Return the [x, y] coordinate for the center point of the cell that contains the specified text.  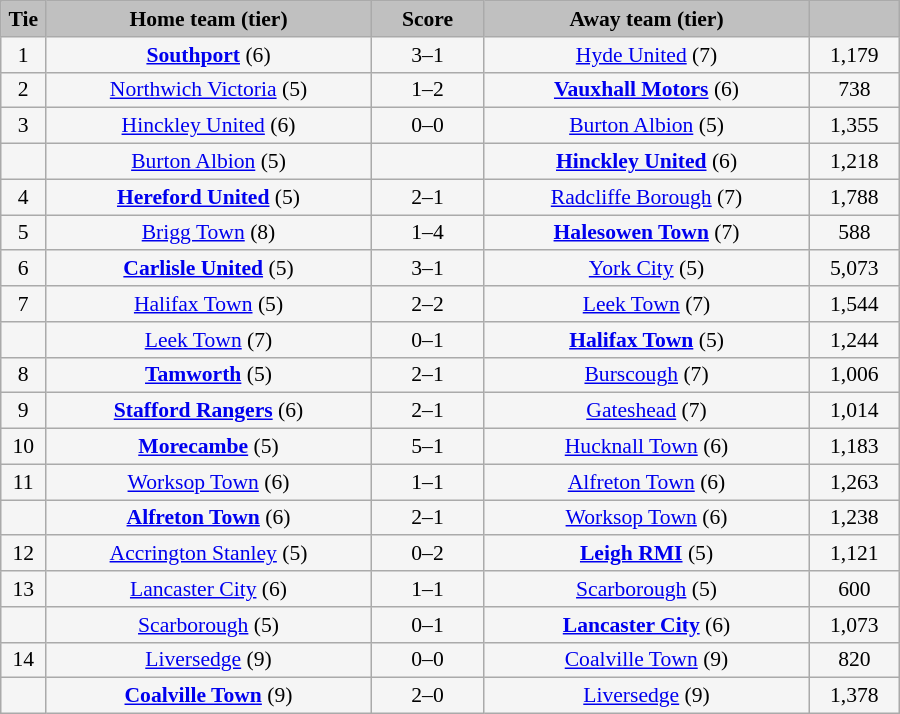
1–4 [427, 233]
6 [24, 269]
1,355 [854, 126]
7 [24, 304]
Southport (6) [209, 55]
1,263 [854, 482]
Score [427, 19]
1,544 [854, 304]
Radcliffe Borough (7) [647, 197]
8 [24, 375]
Leigh RMI (5) [647, 554]
588 [854, 233]
Northwich Victoria (5) [209, 90]
12 [24, 554]
1,788 [854, 197]
1,179 [854, 55]
1,238 [854, 518]
820 [854, 660]
2–0 [427, 696]
4 [24, 197]
5–1 [427, 447]
Hereford United (5) [209, 197]
Home team (tier) [209, 19]
Brigg Town (8) [209, 233]
738 [854, 90]
0–2 [427, 554]
1,378 [854, 696]
Morecambe (5) [209, 447]
1,218 [854, 162]
10 [24, 447]
Tie [24, 19]
14 [24, 660]
600 [854, 589]
Stafford Rangers (6) [209, 411]
1–2 [427, 90]
9 [24, 411]
1 [24, 55]
Carlisle United (5) [209, 269]
Hyde United (7) [647, 55]
Halesowen Town (7) [647, 233]
York City (5) [647, 269]
1,006 [854, 375]
5,073 [854, 269]
1,014 [854, 411]
3 [24, 126]
Burscough (7) [647, 375]
5 [24, 233]
Away team (tier) [647, 19]
1,073 [854, 625]
Hucknall Town (6) [647, 447]
Gateshead (7) [647, 411]
11 [24, 482]
2–2 [427, 304]
1,183 [854, 447]
Vauxhall Motors (6) [647, 90]
1,121 [854, 554]
13 [24, 589]
2 [24, 90]
1,244 [854, 340]
Tamworth (5) [209, 375]
Accrington Stanley (5) [209, 554]
